Search for the cell housing the specified text and yield its (x, y) center coordinate. 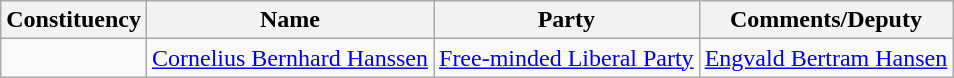
Free-minded Liberal Party (567, 58)
Name (290, 20)
Comments/Deputy (826, 20)
Constituency (74, 20)
Cornelius Bernhard Hanssen (290, 58)
Party (567, 20)
Engvald Bertram Hansen (826, 58)
